Scan for the cell matching the given text and deliver its [X, Y] coordinate at center. 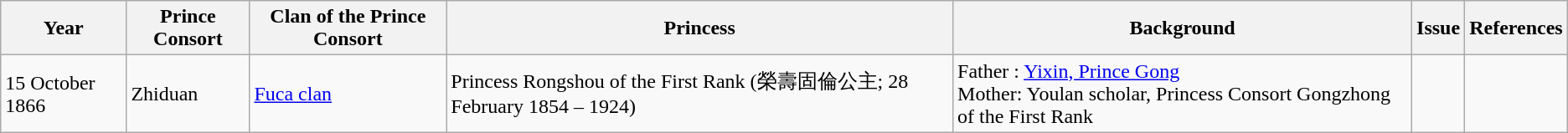
Prince Consort [188, 28]
Father : Yixin, Prince GongMother: Youlan scholar, Princess Consort Gongzhong of the First Rank [1183, 94]
Zhiduan [188, 94]
Issue [1439, 28]
Princess Rongshou of the First Rank (榮壽固倫公主; 28 February 1854 – 1924) [700, 94]
References [1516, 28]
Background [1183, 28]
Clan of the Prince Consort [348, 28]
Year [64, 28]
Princess [700, 28]
15 October 1866 [64, 94]
Fuca clan [348, 94]
